Provide the (x, y) coordinate of the cell's center where the given text is located.  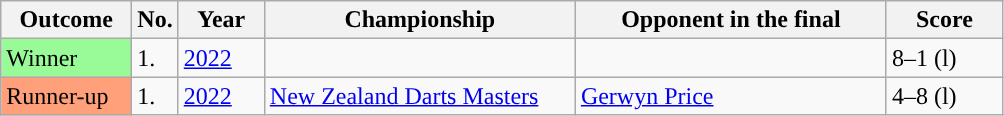
Winner (66, 58)
Year (221, 20)
Score (944, 20)
Outcome (66, 20)
New Zealand Darts Masters (420, 96)
No. (155, 20)
Championship (420, 20)
Runner-up (66, 96)
4–8 (l) (944, 96)
Gerwyn Price (730, 96)
8–1 (l) (944, 58)
Opponent in the final (730, 20)
